Pinpoint the cell where the given text exists, returning its [x, y] midpoint coordinate. 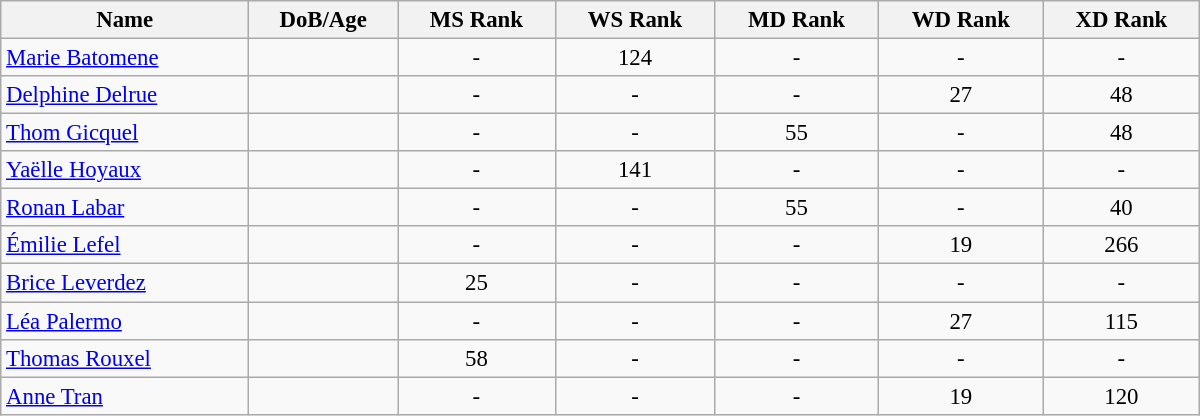
WD Rank [960, 20]
DoB/Age [324, 20]
Delphine Delrue [125, 95]
120 [1121, 396]
141 [635, 170]
Ronan Labar [125, 208]
115 [1121, 321]
WS Rank [635, 20]
Brice Leverdez [125, 283]
XD Rank [1121, 20]
124 [635, 58]
MD Rank [796, 20]
Thomas Rouxel [125, 358]
MS Rank [477, 20]
Anne Tran [125, 396]
Marie Batomene [125, 58]
40 [1121, 208]
25 [477, 283]
Léa Palermo [125, 321]
266 [1121, 245]
Thom Gicquel [125, 133]
Name [125, 20]
Émilie Lefel [125, 245]
Yaëlle Hoyaux [125, 170]
58 [477, 358]
